Provide the (X, Y) coordinate of the cell's center where the given text is located.  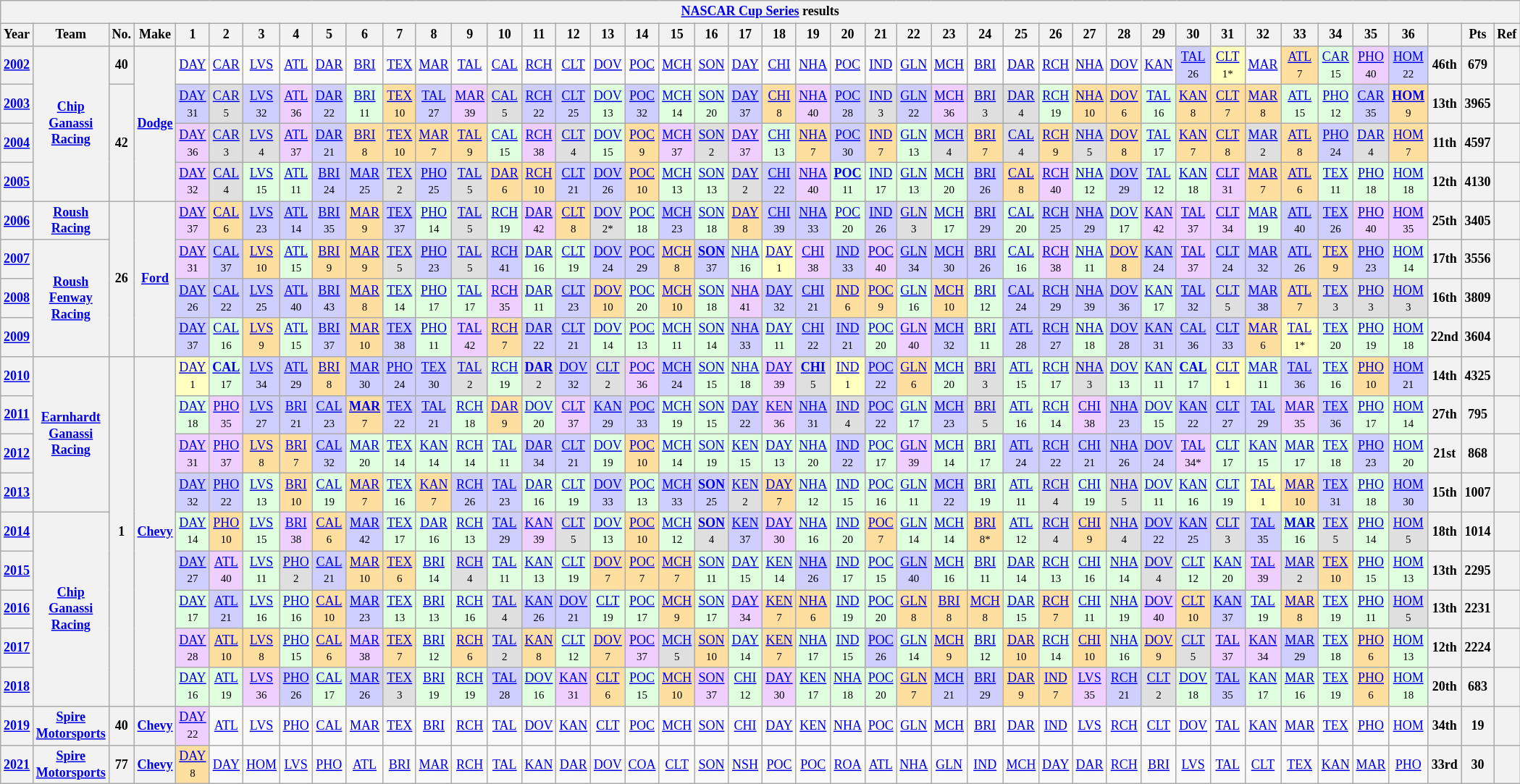
TAL21 (434, 415)
NHA31 (813, 415)
20 (848, 35)
DOV29 (1124, 182)
RCH29 (1056, 298)
2295 (1477, 570)
ATL36 (295, 104)
CAL37 (226, 259)
GLN39 (914, 454)
KAN37 (1227, 609)
HOM30 (1408, 492)
CHI11 (1090, 609)
SON2 (712, 143)
CLT27 (1227, 415)
RCH18 (470, 415)
NHA19 (1124, 609)
CLT1* (1227, 65)
TAL32 (1193, 298)
SON4 (712, 531)
Make (155, 35)
BRI43 (329, 298)
LVS27 (262, 415)
BRI5 (985, 415)
HOM3 (1408, 298)
CLT25 (574, 104)
MAR25 (365, 182)
DAR11 (539, 298)
KEN2 (745, 492)
MCH36 (949, 104)
2009 (17, 337)
TEX17 (400, 531)
PHO25 (434, 182)
868 (1477, 454)
7 (400, 35)
BRI10 (295, 492)
17 (745, 35)
DOV33 (608, 492)
DAR21 (329, 143)
DOV4 (1159, 570)
DAY15 (745, 570)
15 (677, 35)
GLN3 (914, 221)
Pts (1477, 35)
MCH22 (949, 492)
6 (365, 35)
KAN34 (1263, 648)
NHA7 (813, 143)
CLT7 (1227, 104)
21 (881, 35)
ATL14 (295, 221)
16 (712, 35)
2019 (17, 726)
CHI8 (779, 104)
Dodge (155, 123)
2007 (17, 259)
CLT33 (1227, 337)
CHI13 (779, 143)
TEX30 (434, 376)
LVS4 (262, 143)
BRI17 (985, 454)
RCH26 (470, 492)
NHA17 (813, 648)
CAL15 (504, 143)
MAR39 (470, 104)
IND1 (848, 376)
ATL8 (1300, 143)
DAR6 (504, 182)
DAY18 (193, 415)
DOV17 (1124, 221)
BRI24 (329, 182)
TAL27 (434, 104)
TAL1 (1263, 492)
MAR11 (1263, 376)
2008 (17, 298)
IND33 (848, 259)
NASCAR Cup Series results (760, 12)
ATL28 (1021, 337)
23 (949, 35)
TEX11 (1335, 182)
CLT37 (574, 415)
4 (295, 35)
LVS11 (262, 570)
3556 (1477, 259)
CLT34 (1227, 221)
DOV16 (539, 687)
46th (1445, 65)
32 (1263, 35)
PHO19 (1371, 337)
PHO26 (295, 687)
PHO22 (226, 492)
NHA4 (1124, 531)
MCH4 (949, 143)
MCH21 (949, 687)
2004 (17, 143)
9 (470, 35)
27 (1090, 35)
Ref (1507, 35)
2021 (17, 764)
TAL12 (1159, 182)
TAL42 (470, 337)
TEX37 (400, 221)
KAN18 (1193, 182)
34 (1335, 35)
MAR20 (365, 454)
3809 (1477, 298)
DOV22 (1159, 531)
HOM7 (1408, 143)
GLN6 (914, 376)
LVS35 (1090, 687)
DAR42 (539, 221)
MCH5 (677, 648)
HOM21 (1408, 376)
IND21 (848, 337)
33rd (1445, 764)
NHA11 (1090, 259)
MAR35 (1300, 415)
IND3 (881, 104)
POC37 (642, 648)
RCH10 (539, 182)
TAL19 (1263, 609)
2011 (17, 415)
DOV32 (574, 376)
ROA (848, 764)
LVS9 (262, 337)
18th (1445, 531)
21st (1445, 454)
SON10 (712, 648)
RCH25 (1056, 221)
DOV9 (1159, 648)
GLN34 (914, 259)
TEX20 (1335, 337)
MCH19 (677, 415)
HOM22 (1408, 65)
POC28 (848, 104)
POC29 (642, 259)
CAL10 (329, 609)
RCH9 (1056, 143)
SON13 (712, 182)
BRI38 (295, 531)
PHO37 (226, 454)
22nd (1445, 337)
POC40 (881, 259)
MAR6 (1263, 337)
CHI16 (1090, 570)
CHI9 (1090, 531)
LVS10 (262, 259)
CHI10 (1090, 648)
BRI13 (434, 609)
TAL36 (1300, 376)
MCH30 (949, 259)
TEX36 (1335, 415)
SON14 (712, 337)
MAR32 (1263, 259)
PHO3 (1371, 298)
3405 (1477, 221)
SON17 (712, 609)
DOV18 (1193, 687)
NHA39 (1090, 298)
CAL36 (1193, 337)
DAY36 (193, 143)
DAY27 (193, 570)
28 (1124, 35)
LVS25 (262, 298)
ATL6 (1300, 182)
DAY7 (779, 492)
PHO16 (295, 609)
14 (642, 35)
DAY26 (193, 298)
4130 (1477, 182)
NHA20 (813, 454)
TEX6 (400, 570)
DOV19 (608, 454)
CLT24 (1227, 259)
RCH16 (470, 609)
KEN37 (745, 531)
MCH33 (677, 492)
DAY28 (193, 648)
Year (17, 35)
MCH7 (677, 570)
DOV6 (1124, 104)
KAN26 (539, 609)
2003 (17, 104)
34th (1445, 726)
Ford (155, 279)
KAN16 (1193, 492)
5 (329, 35)
12 (574, 35)
TAL34* (1193, 454)
MCH13 (677, 182)
DAR15 (1021, 609)
Earnhardt Ganassi Racing (71, 434)
MCH16 (949, 570)
2224 (1477, 648)
Team (71, 35)
2018 (17, 687)
TEX9 (1335, 259)
TEX13 (400, 609)
16th (1445, 298)
RCH6 (470, 648)
CHI5 (813, 376)
MAR26 (365, 687)
DOV14 (608, 337)
1014 (1477, 531)
LVS16 (262, 609)
KEN36 (779, 415)
11th (1445, 143)
KEN14 (779, 570)
42 (122, 143)
2231 (1477, 609)
24 (985, 35)
PHO35 (226, 415)
TAL26 (1193, 65)
29 (1159, 35)
CAL21 (329, 570)
ATL37 (295, 143)
TAL28 (504, 687)
POC32 (642, 104)
PHO2 (295, 570)
MCH32 (949, 337)
BRI9 (329, 259)
ATL26 (1300, 259)
SON19 (712, 454)
RCH21 (1124, 687)
1007 (1477, 492)
DAY16 (193, 687)
KAN11 (1159, 376)
DOV11 (1159, 492)
2 (226, 35)
GLN17 (914, 415)
14th (1445, 376)
KAN14 (434, 454)
DOV40 (1159, 609)
TAL23 (504, 492)
NSH (745, 764)
DOV21 (574, 609)
POC30 (848, 143)
DOV20 (539, 415)
CAL32 (329, 454)
CLT31 (1227, 182)
4325 (1477, 376)
NHA29 (1090, 221)
CHI19 (1090, 492)
No. (122, 35)
KAN15 (1263, 454)
LVS34 (262, 376)
795 (1477, 415)
DAY39 (779, 376)
35 (1371, 35)
IND4 (848, 415)
DAR2 (539, 376)
BRI21 (295, 415)
MCH24 (677, 376)
CAL8 (1021, 182)
DAY17 (193, 609)
NHA6 (813, 609)
IND26 (881, 221)
NHA10 (1090, 104)
MAR29 (1300, 648)
HOM35 (1408, 221)
2014 (17, 531)
IND6 (848, 298)
KAN25 (1193, 531)
CAL5 (504, 104)
DAR14 (1021, 570)
33 (1300, 35)
SON25 (712, 492)
25th (1445, 221)
SON11 (712, 570)
2002 (17, 65)
TEX2 (400, 182)
GLN7 (914, 687)
CLT23 (574, 298)
DAR10 (1021, 648)
77 (122, 764)
CAL24 (1021, 298)
KAN29 (608, 415)
25 (1021, 35)
CLT1 (1227, 376)
ATL29 (295, 376)
POC16 (881, 492)
LVS13 (262, 492)
CLT17 (1227, 454)
27th (1445, 415)
DOV28 (1124, 337)
DOV2* (608, 221)
3604 (1477, 337)
CAL23 (329, 415)
2013 (17, 492)
ATL19 (226, 687)
13 (608, 35)
RCH40 (1056, 182)
MAR17 (1300, 454)
36 (1408, 35)
LVS32 (262, 104)
20th (1445, 687)
KAN13 (539, 570)
RCH35 (504, 298)
18 (779, 35)
KAN39 (539, 531)
KAN24 (1159, 259)
3965 (1477, 104)
CLT6 (608, 687)
RCH27 (1056, 337)
TEX7 (400, 648)
IND20 (848, 531)
GLN16 (914, 298)
GLN8 (914, 609)
POC33 (642, 415)
TEX31 (1335, 492)
ATL16 (1021, 415)
KEN (813, 726)
COA (642, 764)
IND22 (848, 454)
CLT4 (574, 143)
GLN22 (914, 104)
TAL1* (1300, 337)
CAR (226, 65)
KAN20 (1227, 570)
679 (1477, 65)
MAR19 (1263, 221)
3 (262, 35)
ATL24 (1021, 454)
MAR23 (365, 609)
LVS23 (262, 221)
MCH17 (949, 221)
2017 (17, 648)
683 (1477, 687)
BRI35 (329, 221)
IND19 (848, 609)
DOV26 (608, 182)
CAL19 (329, 492)
HOM9 (1408, 104)
BRI14 (434, 570)
2006 (17, 221)
ATL10 (226, 648)
MAR30 (365, 376)
CHI12 (745, 687)
10 (504, 35)
31 (1227, 35)
CAL22 (226, 298)
KEN17 (813, 687)
Roush Fenway Racing (71, 298)
DAY34 (745, 609)
POC26 (881, 648)
NHA41 (745, 298)
NHA14 (1124, 570)
DOV36 (1124, 298)
TEX22 (400, 415)
CLT10 (1193, 609)
CAL20 (1021, 221)
DAY2 (745, 182)
TAL4 (504, 609)
MCH11 (677, 337)
TEX26 (1335, 221)
KAN22 (1193, 415)
POC18 (642, 221)
4597 (1477, 143)
TEX38 (400, 337)
CAR15 (1335, 65)
CHI39 (779, 221)
PHO12 (1335, 104)
Roush Racing (71, 221)
POC11 (848, 182)
CAR3 (226, 143)
2010 (17, 376)
CAR35 (1371, 104)
CAR5 (226, 104)
CLT3 (1227, 531)
RCH17 (1056, 376)
15th (1445, 492)
BRI8* (985, 531)
MCH37 (677, 143)
GLN11 (914, 492)
MCH12 (677, 531)
2015 (17, 570)
BRI37 (329, 337)
LVS36 (262, 687)
DAY13 (779, 454)
ATL12 (1021, 531)
SON20 (712, 104)
TAL9 (470, 143)
KEN15 (745, 454)
HOM20 (1408, 454)
DOV10 (608, 298)
KAN42 (1159, 221)
ATL21 (226, 609)
11 (539, 35)
MAR42 (365, 531)
8 (434, 35)
22 (914, 35)
POC36 (642, 376)
DAY11 (779, 337)
DAR34 (539, 454)
2005 (17, 182)
2012 (17, 454)
NHA23 (1124, 415)
TAL16 (1159, 104)
2016 (17, 609)
RCH41 (504, 259)
17th (1445, 259)
TAL39 (1263, 570)
NHA3 (1090, 376)
